Provide the [x, y] coordinate of the cell's center where the given text is located.  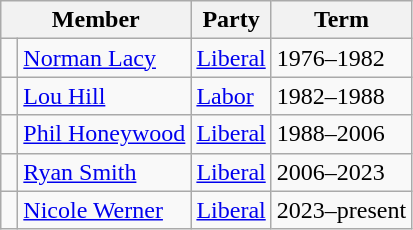
Phil Honeywood [104, 134]
Party [231, 20]
1976–1982 [341, 58]
Lou Hill [104, 96]
Norman Lacy [104, 58]
Ryan Smith [104, 172]
2006–2023 [341, 172]
2023–present [341, 210]
Nicole Werner [104, 210]
1988–2006 [341, 134]
Term [341, 20]
1982–1988 [341, 96]
Member [96, 20]
Labor [231, 96]
